For the text-containing cell, return its midpoint in (X, Y) coordinate format. 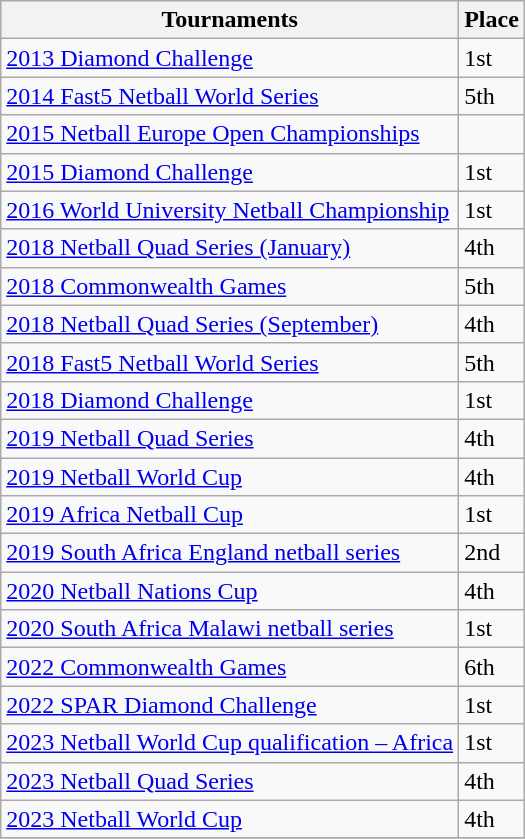
Place (492, 20)
2019 Africa Netball Cup (230, 515)
2020 South Africa Malawi netball series (230, 629)
2022 SPAR Diamond Challenge (230, 705)
2023 Netball Quad Series (230, 781)
2018 Fast5 Netball World Series (230, 362)
6th (492, 667)
2022 Commonwealth Games (230, 667)
2019 Netball Quad Series (230, 438)
2014 Fast5 Netball World Series (230, 96)
2015 Diamond Challenge (230, 172)
2023 Netball World Cup (230, 819)
2018 Netball Quad Series (September) (230, 324)
2015 Netball Europe Open Championships (230, 134)
Tournaments (230, 20)
2019 South Africa England netball series (230, 553)
2023 Netball World Cup qualification – Africa (230, 743)
2018 Netball Quad Series (January) (230, 248)
2013 Diamond Challenge (230, 58)
2nd (492, 553)
2016 World University Netball Championship (230, 210)
2018 Commonwealth Games (230, 286)
2019 Netball World Cup (230, 477)
2020 Netball Nations Cup (230, 591)
2018 Diamond Challenge (230, 400)
